Pinpoint the cell where the given text exists, returning its (X, Y) midpoint coordinate. 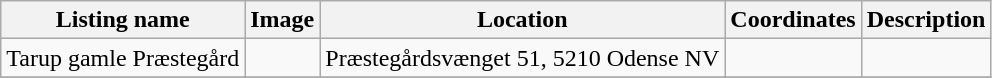
Image (282, 20)
Præstegårdsvænget 51, 5210 Odense NV (522, 58)
Listing name (123, 20)
Tarup gamle Præstegård (123, 58)
Coordinates (793, 20)
Description (926, 20)
Location (522, 20)
